Determine the (x, y) coordinate at the center of the cell enclosing the given text.  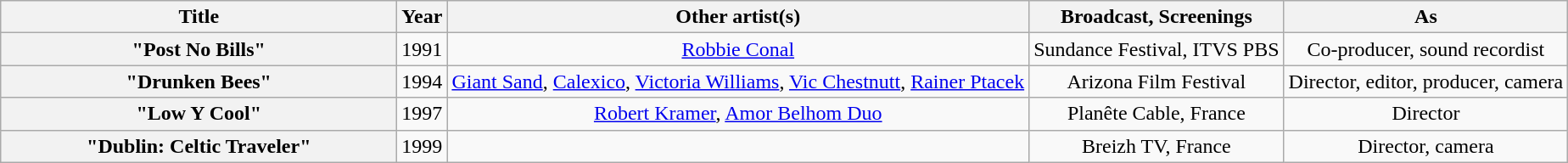
1991 (423, 49)
Director (1425, 114)
Director, camera (1425, 146)
1994 (423, 81)
Year (423, 17)
1997 (423, 114)
Breizh TV, France (1156, 146)
"Post No Bills" (199, 49)
Arizona Film Festival (1156, 81)
"Drunken Bees" (199, 81)
Broadcast, Screenings (1156, 17)
Planête Cable, France (1156, 114)
Director, editor, producer, camera (1425, 81)
Robbie Conal (738, 49)
Title (199, 17)
"Low Y Cool" (199, 114)
Co-producer, sound recordist (1425, 49)
1999 (423, 146)
Sundance Festival, ITVS PBS (1156, 49)
Giant Sand, Calexico, Victoria Williams, Vic Chestnutt, Rainer Ptacek (738, 81)
Robert Kramer, Amor Belhom Duo (738, 114)
As (1425, 17)
"Dublin: Celtic Traveler" (199, 146)
Other artist(s) (738, 17)
